Determine the [x, y] coordinate at the center of the cell enclosing the given text.  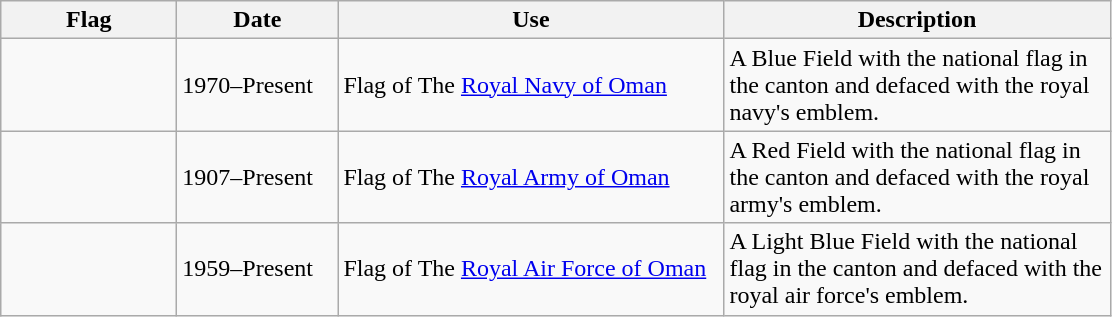
1907–Present [258, 177]
1959–Present [258, 269]
A Light Blue Field with the national flag in the canton and defaced with the royal air force's emblem. [917, 269]
Flag [89, 20]
Date [258, 20]
Use [531, 20]
A Blue Field with the national flag in the canton and defaced with the royal navy's emblem. [917, 85]
A Red Field with the national flag in the canton and defaced with the royal army's emblem. [917, 177]
Description [917, 20]
Flag of The Royal Army of Oman [531, 177]
Flag of The Royal Navy of Oman [531, 85]
Flag of The Royal Air Force of Oman [531, 269]
1970–Present [258, 85]
